Find where the given text appears and provide that cell's center as [x, y] coordinate. 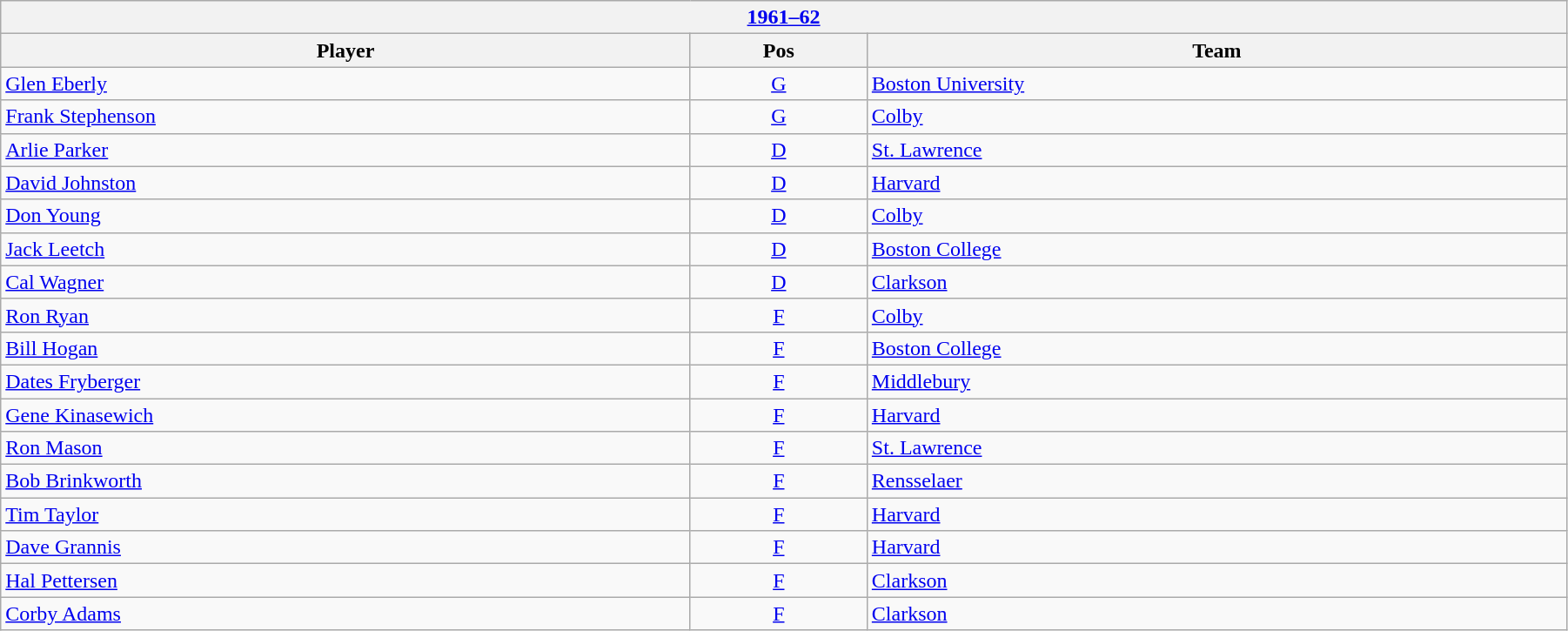
Glen Eberly [346, 84]
Ron Ryan [346, 315]
Corby Adams [346, 614]
Ron Mason [346, 448]
Dates Fryberger [346, 381]
Bob Brinkworth [346, 481]
Tim Taylor [346, 514]
Pos [778, 50]
Don Young [346, 216]
1961–62 [784, 17]
Hal Pettersen [346, 581]
David Johnston [346, 183]
Arlie Parker [346, 150]
Cal Wagner [346, 282]
Dave Grannis [346, 547]
Gene Kinasewich [346, 415]
Frank Stephenson [346, 117]
Rensselaer [1216, 481]
Player [346, 50]
Middlebury [1216, 381]
Jack Leetch [346, 249]
Team [1216, 50]
Boston University [1216, 84]
Bill Hogan [346, 348]
